For the text-containing cell, return its midpoint in (x, y) coordinate format. 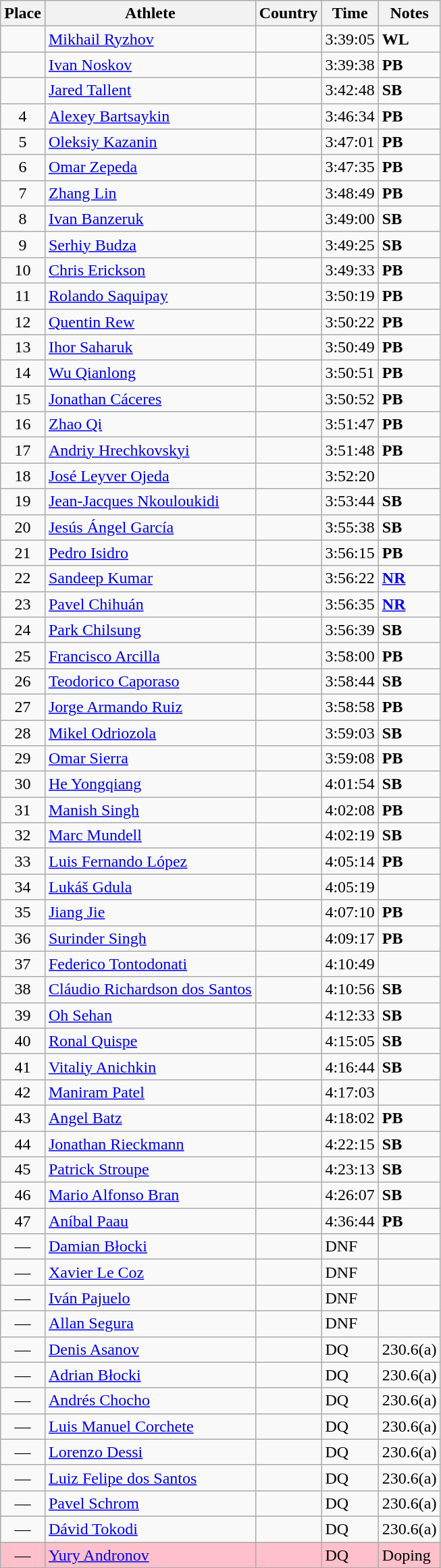
Pavel Schrom (150, 1503)
30 (23, 784)
Manish Singh (150, 810)
Lorenzo Dessi (150, 1452)
41 (23, 1066)
11 (23, 296)
4:10:49 (350, 964)
Country (288, 13)
10 (23, 270)
3:47:01 (350, 142)
3:51:48 (350, 450)
Ivan Banzeruk (150, 219)
Jiang Jie (150, 913)
4:05:19 (350, 887)
39 (23, 1015)
Luis Manuel Corchete (150, 1426)
8 (23, 219)
4:09:17 (350, 938)
Allan Segura (150, 1324)
4:10:56 (350, 990)
Luiz Felipe dos Santos (150, 1478)
Zhao Qi (150, 425)
Mikhail Ryzhov (150, 39)
3:51:47 (350, 425)
Andrés Chocho (150, 1401)
3:49:25 (350, 244)
34 (23, 887)
Aníbal Paau (150, 1221)
Time (350, 13)
3:46:34 (350, 116)
45 (23, 1170)
40 (23, 1041)
Dávid Tokodi (150, 1529)
Jesús Ángel García (150, 527)
Park Chilsung (150, 630)
Jorge Armando Ruiz (150, 707)
47 (23, 1221)
3:39:05 (350, 39)
4:26:07 (350, 1195)
33 (23, 861)
3:52:20 (350, 476)
3:58:44 (350, 681)
5 (23, 142)
37 (23, 964)
4:36:44 (350, 1221)
3:47:35 (350, 167)
Jared Tallent (150, 90)
He Yongqiang (150, 784)
3:50:22 (350, 322)
4 (23, 116)
Notes (409, 13)
43 (23, 1118)
23 (23, 604)
Marc Mundell (150, 836)
3:50:52 (350, 399)
Rolando Saquipay (150, 296)
16 (23, 425)
3:48:49 (350, 193)
Athlete (150, 13)
Cláudio Richardson dos Santos (150, 990)
4:01:54 (350, 784)
Sandeep Kumar (150, 578)
Angel Batz (150, 1118)
Ihor Saharuk (150, 348)
28 (23, 732)
4:05:14 (350, 861)
21 (23, 553)
38 (23, 990)
4:22:15 (350, 1144)
Ivan Noskov (150, 65)
Mikel Odriozola (150, 732)
6 (23, 167)
Jonathan Cáceres (150, 399)
13 (23, 348)
3:42:48 (350, 90)
3:58:58 (350, 707)
3:59:03 (350, 732)
3:53:44 (350, 502)
36 (23, 938)
Maniram Patel (150, 1092)
Wu Qianlong (150, 373)
26 (23, 681)
3:58:00 (350, 655)
Quentin Rew (150, 322)
Yury Andronov (150, 1555)
Omar Sierra (150, 759)
Federico Tontodonati (150, 964)
46 (23, 1195)
14 (23, 373)
29 (23, 759)
31 (23, 810)
35 (23, 913)
7 (23, 193)
Damian Błocki (150, 1247)
4:02:19 (350, 836)
4:23:13 (350, 1170)
24 (23, 630)
4:07:10 (350, 913)
4:16:44 (350, 1066)
15 (23, 399)
Francisco Arcilla (150, 655)
Pavel Chihuán (150, 604)
4:15:05 (350, 1041)
22 (23, 578)
Omar Zepeda (150, 167)
Adrian Błocki (150, 1375)
9 (23, 244)
Iván Pajuelo (150, 1298)
Doping (409, 1555)
4:12:33 (350, 1015)
Pedro Isidro (150, 553)
19 (23, 502)
4:17:03 (350, 1092)
3:56:22 (350, 578)
Jean-Jacques Nkouloukidi (150, 502)
Lukáš Gdula (150, 887)
32 (23, 836)
18 (23, 476)
Chris Erickson (150, 270)
3:39:38 (350, 65)
25 (23, 655)
Mario Alfonso Bran (150, 1195)
27 (23, 707)
Ronal Quispe (150, 1041)
12 (23, 322)
Xavier Le Coz (150, 1272)
Zhang Lin (150, 193)
Denis Asanov (150, 1349)
Serhiy Budza (150, 244)
3:56:15 (350, 553)
Andriy Hrechkovskyi (150, 450)
3:56:39 (350, 630)
20 (23, 527)
Alexey Bartsaykin (150, 116)
José Leyver Ojeda (150, 476)
Oh Sehan (150, 1015)
42 (23, 1092)
3:59:08 (350, 759)
WL (409, 39)
Patrick Stroupe (150, 1170)
Jonathan Rieckmann (150, 1144)
3:49:33 (350, 270)
4:02:08 (350, 810)
Surinder Singh (150, 938)
3:49:00 (350, 219)
Vitaliy Anichkin (150, 1066)
Place (23, 13)
17 (23, 450)
3:50:49 (350, 348)
Teodorico Caporaso (150, 681)
Luis Fernando López (150, 861)
44 (23, 1144)
Oleksiy Kazanin (150, 142)
4:18:02 (350, 1118)
3:50:51 (350, 373)
3:55:38 (350, 527)
3:56:35 (350, 604)
3:50:19 (350, 296)
